Provide the (X, Y) coordinate of the cell's center where the given text is located.  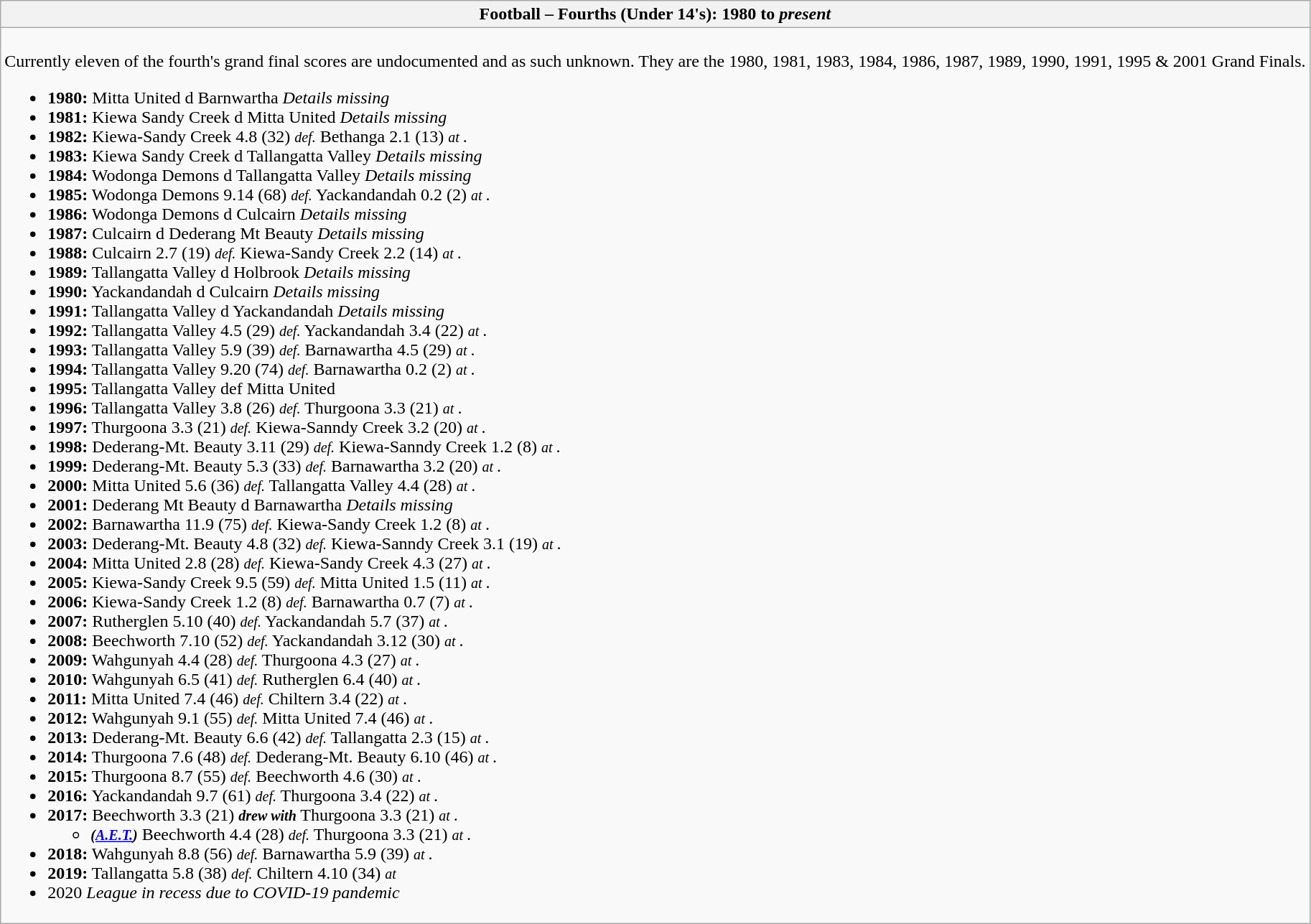
Football – Fourths (Under 14's): 1980 to present (655, 14)
